From the cell containing the given text, extract its center point as [x, y] coordinate. 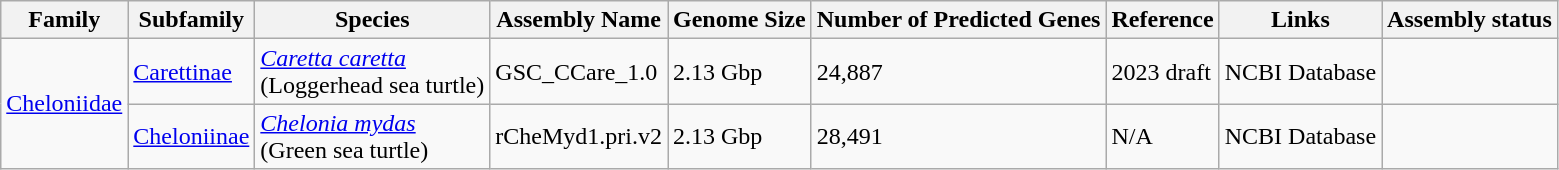
Carettinae [192, 72]
24,887 [958, 72]
Reference [1162, 20]
Cheloniidae [64, 104]
Subfamily [192, 20]
Assembly status [1470, 20]
28,491 [958, 136]
Family [64, 20]
N/A [1162, 136]
Genome Size [740, 20]
rCheMyd1.pri.v2 [579, 136]
2023 draft [1162, 72]
Chelonia mydas(Green sea turtle) [372, 136]
Number of Predicted Genes [958, 20]
Species [372, 20]
Caretta caretta(Loggerhead sea turtle) [372, 72]
GSC_CCare_1.0 [579, 72]
Cheloniinae [192, 136]
Assembly Name [579, 20]
Links [1300, 20]
